Determine the [X, Y] coordinate at the center of the cell enclosing the given text.  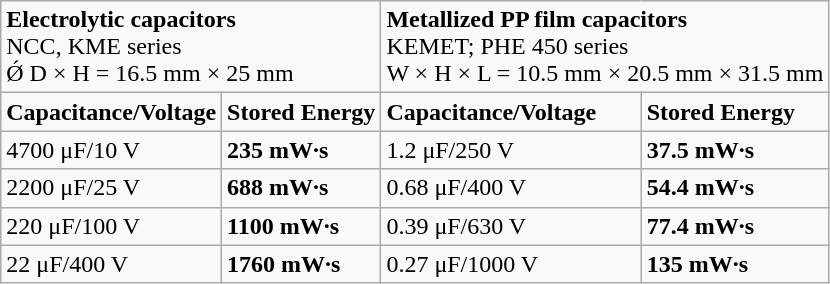
235 mW·s [302, 150]
220 μF/100 V [112, 226]
135 mW·s [735, 264]
77.4 mW·s [735, 226]
54.4 mW·s [735, 188]
22 μF/400 V [112, 264]
1100 mW·s [302, 226]
37.5 mW·s [735, 150]
688 mW·s [302, 188]
2200 μF/25 V [112, 188]
Electrolytic capacitors NCC, KME series Ǿ D × H = 16.5 mm × 25 mm [191, 47]
0.27 μF/1000 V [511, 264]
0.39 μF/630 V [511, 226]
1760 mW·s [302, 264]
Metallized PP film capacitors KEMET; PHE 450 series W × H × L = 10.5 mm × 20.5 mm × 31.5 mm [605, 47]
1.2 μF/250 V [511, 150]
0.68 μF/400 V [511, 188]
4700 μF/10 V [112, 150]
